Find where the given text appears and provide that cell's center as (X, Y) coordinate. 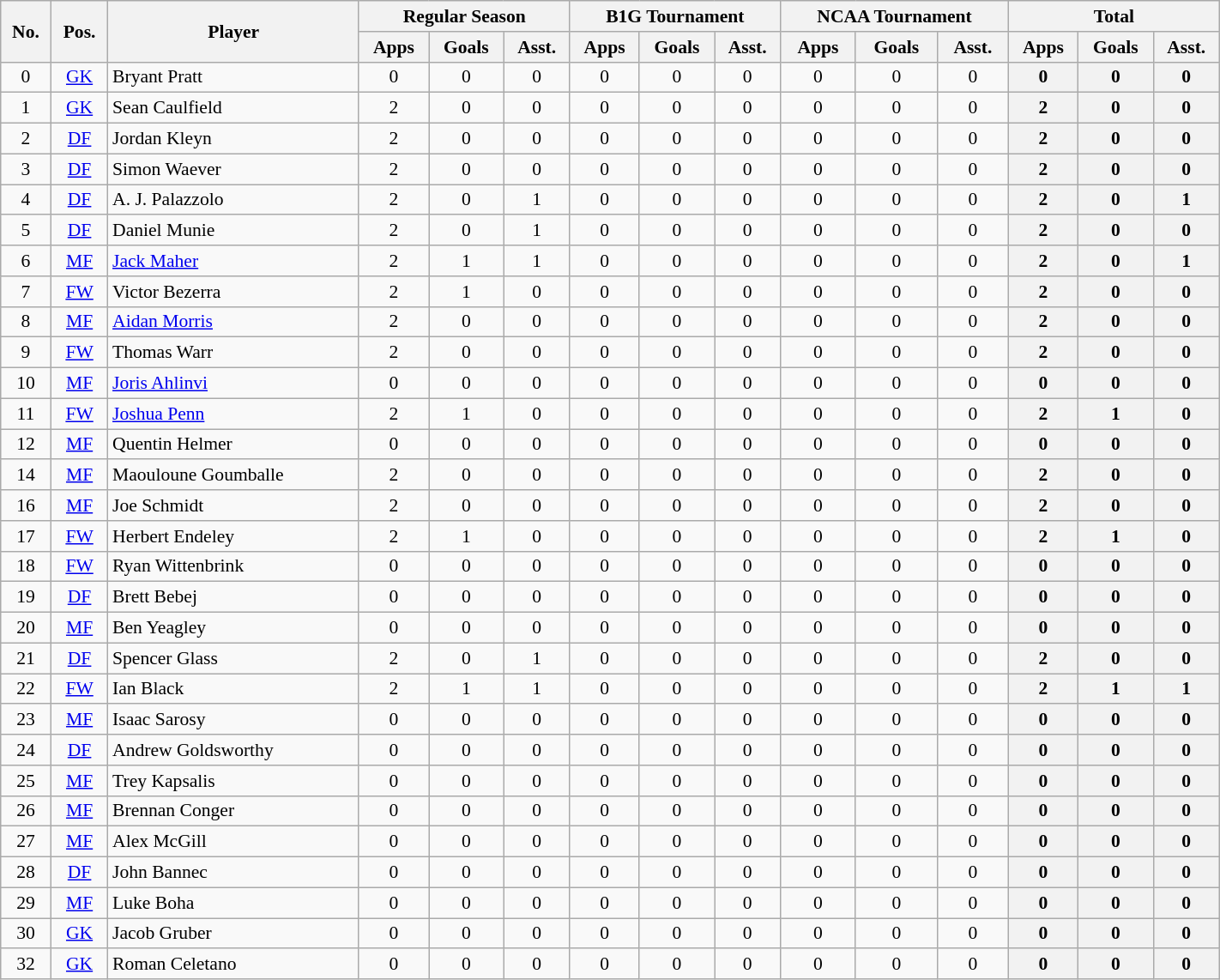
Alex McGill (233, 842)
Maouloune Goumballe (233, 475)
Joris Ahlinvi (233, 384)
Victor Bezerra (233, 292)
22 (26, 689)
5 (26, 231)
30 (26, 934)
20 (26, 628)
NCAA Tournament (895, 16)
Andrew Goldsworthy (233, 750)
Simon Waever (233, 169)
Jordan Kleyn (233, 139)
Trey Kapsalis (233, 781)
Player (233, 31)
Joshua Penn (233, 414)
Brett Bebej (233, 597)
Luke Boha (233, 903)
Thomas Warr (233, 353)
Bryant Pratt (233, 77)
12 (26, 445)
3 (26, 169)
16 (26, 505)
A. J. Palazzolo (233, 200)
B1G Tournament (675, 16)
32 (26, 965)
Regular Season (464, 16)
26 (26, 811)
24 (26, 750)
18 (26, 566)
Brennan Conger (233, 811)
Roman Celetano (233, 965)
17 (26, 536)
Daniel Munie (233, 231)
25 (26, 781)
Joe Schmidt (233, 505)
8 (26, 322)
Jacob Gruber (233, 934)
John Bannec (233, 873)
Pos. (79, 31)
23 (26, 720)
11 (26, 414)
Aidan Morris (233, 322)
Isaac Sarosy (233, 720)
14 (26, 475)
27 (26, 842)
9 (26, 353)
Total (1114, 16)
10 (26, 384)
Spencer Glass (233, 658)
28 (26, 873)
Ryan Wittenbrink (233, 566)
Ben Yeagley (233, 628)
29 (26, 903)
6 (26, 261)
No. (26, 31)
19 (26, 597)
Herbert Endeley (233, 536)
Quentin Helmer (233, 445)
Jack Maher (233, 261)
Ian Black (233, 689)
4 (26, 200)
21 (26, 658)
Sean Caulfield (233, 108)
7 (26, 292)
